Extract the (x, y) coordinate from the center of the cell holding the provided text.  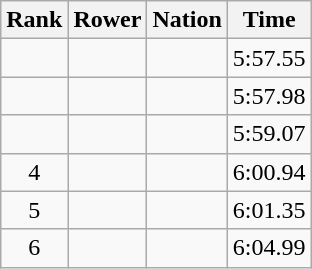
5:59.07 (269, 134)
Rower (108, 20)
6:00.94 (269, 172)
4 (34, 172)
5:57.98 (269, 96)
5 (34, 210)
Nation (187, 20)
6 (34, 248)
Time (269, 20)
Rank (34, 20)
6:01.35 (269, 210)
6:04.99 (269, 248)
5:57.55 (269, 58)
